Extract the (x, y) coordinate from the center of the cell holding the provided text.  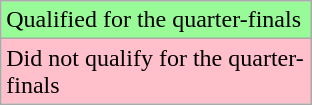
Qualified for the quarter-finals (156, 20)
Did not qualify for the quarter-finals (156, 72)
